Extract the (x, y) coordinate from the center of the cell holding the provided text.  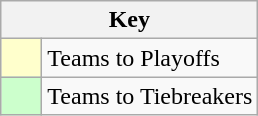
Teams to Tiebreakers (150, 96)
Teams to Playoffs (150, 58)
Key (130, 20)
